Capture the cell that displays the provided text and extract its [x, y] central coordinate. 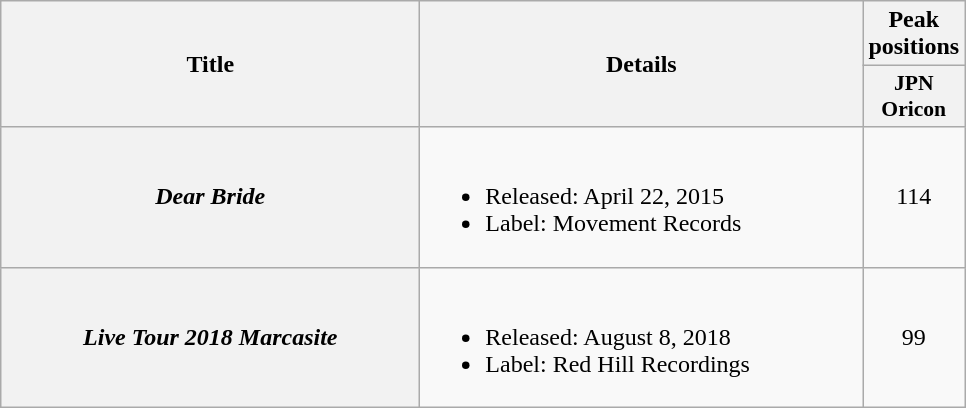
JPNOricon [914, 96]
99 [914, 337]
Peak positions [914, 34]
Dear Bride [210, 197]
Released: August 8, 2018Label: Red Hill Recordings [642, 337]
Live Tour 2018 Marcasite [210, 337]
Details [642, 64]
114 [914, 197]
Title [210, 64]
Released: April 22, 2015Label: Movement Records [642, 197]
